Return [X, Y] of the center of cell containing provided text 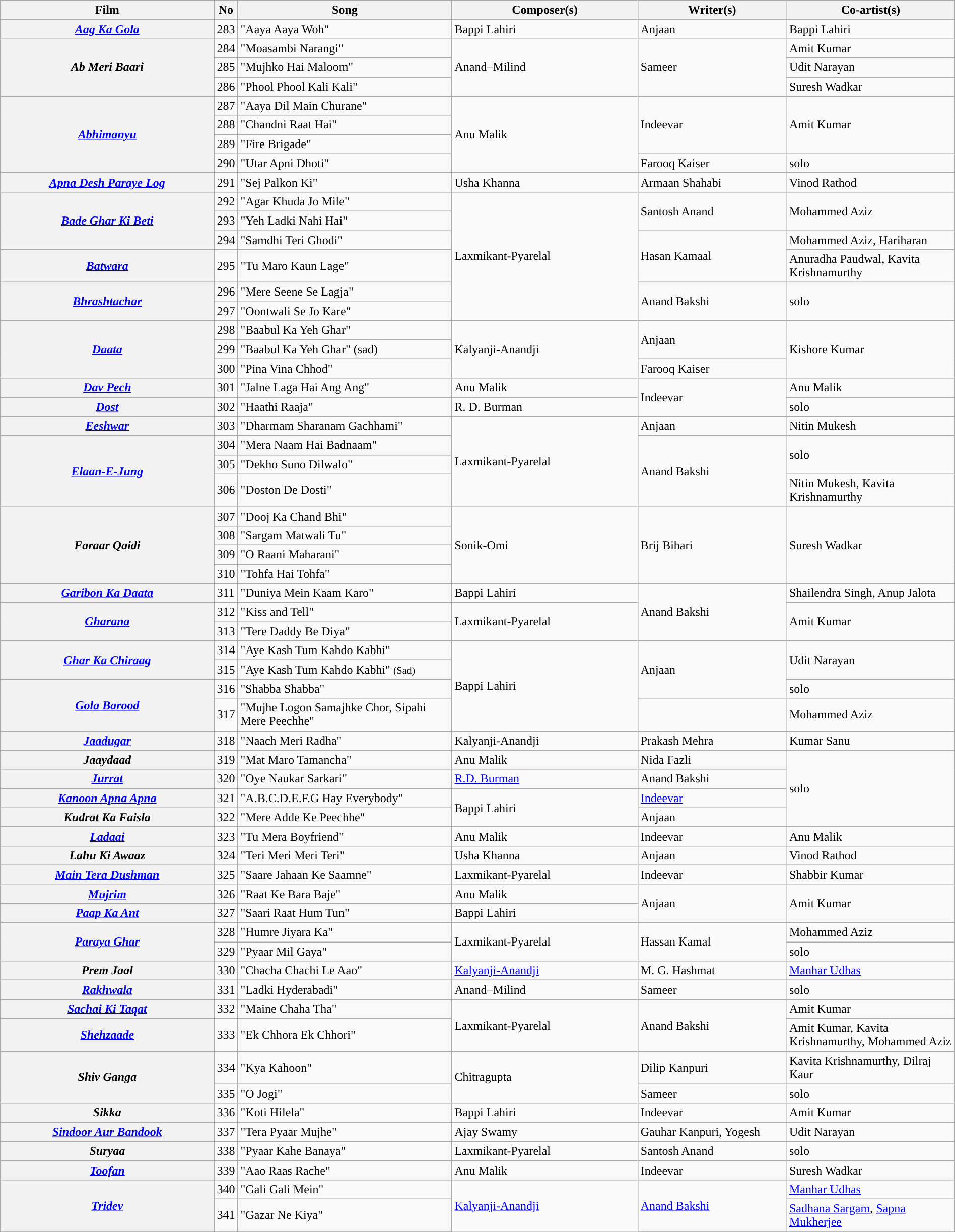
Nitin Mukesh, Kavita Krishnamurthy [870, 490]
293 [226, 221]
"Aye Kash Tum Kahdo Kabhi" (Sad) [345, 670]
Gharana [107, 622]
Composer(s) [545, 10]
292 [226, 201]
Toofan [107, 1170]
297 [226, 311]
311 [226, 593]
Eeshwar [107, 426]
Ladaai [107, 836]
"Aao Raas Rache" [345, 1170]
331 [226, 990]
"O Raani Maharani" [345, 554]
Aag Ka Gola [107, 29]
Sikka [107, 1113]
Nitin Mukesh [870, 426]
"Tu Mera Boyfriend" [345, 836]
325 [226, 875]
Shailendra Singh, Anup Jalota [870, 593]
"Duniya Mein Kaam Karo" [345, 593]
Song [345, 10]
Sachai Ki Taqat [107, 1009]
286 [226, 87]
"Baabul Ka Yeh Ghar" [345, 330]
Daata [107, 349]
283 [226, 29]
"Baabul Ka Yeh Ghar" (sad) [345, 349]
Abhimanyu [107, 134]
"Koti Hilela" [345, 1113]
Apna Desh Paraye Log [107, 182]
Nida Fazli [712, 760]
"Doston De Dosti" [345, 490]
291 [226, 182]
"Pyaar Kahe Banaya" [345, 1151]
R. D. Burman [545, 407]
307 [226, 516]
Gola Barood [107, 705]
"Mat Maro Tamancha" [345, 760]
338 [226, 1151]
"Oontwali Se Jo Kare" [345, 311]
"Mujhko Hai Maloom" [345, 67]
337 [226, 1132]
"Gazar Ne Kiya" [345, 1215]
335 [226, 1094]
"Pina Vina Chhod" [345, 369]
Faraar Qaidi [107, 545]
Kumar Sanu [870, 741]
Dav Pech [107, 388]
"Mera Naam Hai Badnaam" [345, 445]
Co-artist(s) [870, 10]
"Haathi Raaja" [345, 407]
313 [226, 631]
"Naach Meri Radha" [345, 741]
"Sej Palkon Ki" [345, 182]
Shehzaade [107, 1035]
Paraya Ghar [107, 942]
"Raat Ke Bara Baje" [345, 894]
288 [226, 125]
290 [226, 163]
"Ek Chhora Ek Chhori" [345, 1035]
Prakash Mehra [712, 741]
332 [226, 1009]
Anuradha Paudwal, Kavita Krishnamurthy [870, 266]
287 [226, 106]
296 [226, 292]
Main Tera Dushman [107, 875]
Hassan Kamal [712, 942]
"Saare Jahaan Ke Saamne" [345, 875]
"Tu Maro Kaun Lage" [345, 266]
299 [226, 349]
"Sargam Matwali Tu" [345, 535]
"Mere Adde Ke Peechhe" [345, 817]
328 [226, 932]
339 [226, 1170]
284 [226, 48]
M. G. Hashmat [712, 971]
308 [226, 535]
"Yeh Ladki Nahi Hai" [345, 221]
333 [226, 1035]
330 [226, 971]
323 [226, 836]
"O Jogi" [345, 1094]
285 [226, 67]
Kudrat Ka Faisla [107, 817]
Garibon Ka Daata [107, 593]
Jaadugar [107, 741]
Chitragupta [545, 1077]
340 [226, 1189]
305 [226, 464]
320 [226, 779]
"Teri Meri Meri Teri" [345, 855]
322 [226, 817]
Kishore Kumar [870, 349]
306 [226, 490]
315 [226, 670]
316 [226, 689]
"Maine Chaha Tha" [345, 1009]
Mohammed Aziz, Hariharan [870, 240]
"Utar Apni Dhoti" [345, 163]
Sadhana Sargam, Sapna Mukherjee [870, 1215]
Bhrashtachar [107, 302]
294 [226, 240]
318 [226, 741]
Amit Kumar, Kavita Krishnamurthy, Mohammed Aziz [870, 1035]
Sonik-Omi [545, 545]
"Moasambi Narangi" [345, 48]
Film [107, 10]
304 [226, 445]
Shabbir Kumar [870, 875]
"Fire Brigade" [345, 144]
Bade Ghar Ki Beti [107, 221]
"Kya Kahoon" [345, 1067]
Tridev [107, 1205]
327 [226, 913]
Paap Ka Ant [107, 913]
289 [226, 144]
Elaan-E-Jung [107, 471]
301 [226, 388]
"Aaya Aaya Woh" [345, 29]
Dost [107, 407]
"A.B.C.D.E.F.G Hay Everybody" [345, 798]
"Chacha Chachi Le Aao" [345, 971]
Kanoon Apna Apna [107, 798]
"Mere Seene Se Lagja" [345, 292]
R.D. Burman [545, 779]
Sindoor Aur Bandook [107, 1132]
Jaaydaad [107, 760]
"Pyaar Mil Gaya" [345, 952]
Hasan Kamaal [712, 257]
341 [226, 1215]
326 [226, 894]
"Kiss and Tell" [345, 612]
Ab Meri Baari [107, 67]
Kavita Krishnamurthy, Dilraj Kaur [870, 1067]
Ghar Ka Chiraag [107, 660]
295 [226, 266]
"Dooj Ka Chand Bhi" [345, 516]
303 [226, 426]
334 [226, 1067]
"Aaya Dil Main Churane" [345, 106]
Lahu Ki Awaaz [107, 855]
Rakhwala [107, 990]
Armaan Shahabi [712, 182]
Shiv Ganga [107, 1077]
319 [226, 760]
"Tera Pyaar Mujhe" [345, 1132]
"Oye Naukar Sarkari" [345, 779]
317 [226, 715]
321 [226, 798]
No [226, 10]
"Mujhe Logon Samajhke Chor, Sipahi Mere Peechhe" [345, 715]
Prem Jaal [107, 971]
Gauhar Kanpuri, Yogesh [712, 1132]
"Dharmam Sharanam Gachhami" [345, 426]
Writer(s) [712, 10]
"Phool Phool Kali Kali" [345, 87]
Batwara [107, 266]
309 [226, 554]
"Agar Khuda Jo Mile" [345, 201]
"Saari Raat Hum Tun" [345, 913]
329 [226, 952]
300 [226, 369]
298 [226, 330]
310 [226, 573]
Dilip Kanpuri [712, 1067]
Mujrim [107, 894]
"Shabba Shabba" [345, 689]
"Tohfa Hai Tohfa" [345, 573]
"Gali Gali Mein" [345, 1189]
"Humre Jiyara Ka" [345, 932]
"Tere Daddy Be Diya" [345, 631]
324 [226, 855]
"Samdhi Teri Ghodi" [345, 240]
"Ladki Hyderabadi" [345, 990]
Suryaa [107, 1151]
Jurrat [107, 779]
"Jalne Laga Hai Ang Ang" [345, 388]
Ajay Swamy [545, 1132]
314 [226, 650]
"Dekho Suno Dilwalo" [345, 464]
312 [226, 612]
"Chandni Raat Hai" [345, 125]
Brij Bihari [712, 545]
336 [226, 1113]
"Aye Kash Tum Kahdo Kabhi" [345, 650]
302 [226, 407]
